Detect which cell encompasses the target text, then output its (x, y) center coordinate. 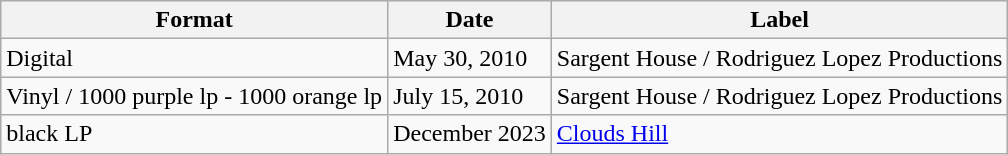
December 2023 (470, 134)
July 15, 2010 (470, 96)
May 30, 2010 (470, 58)
black LP (194, 134)
Format (194, 20)
Date (470, 20)
Vinyl / 1000 purple lp - 1000 orange lp (194, 96)
Label (780, 20)
Digital (194, 58)
Clouds Hill (780, 134)
